Pinpoint the cell where the given text exists, returning its [x, y] midpoint coordinate. 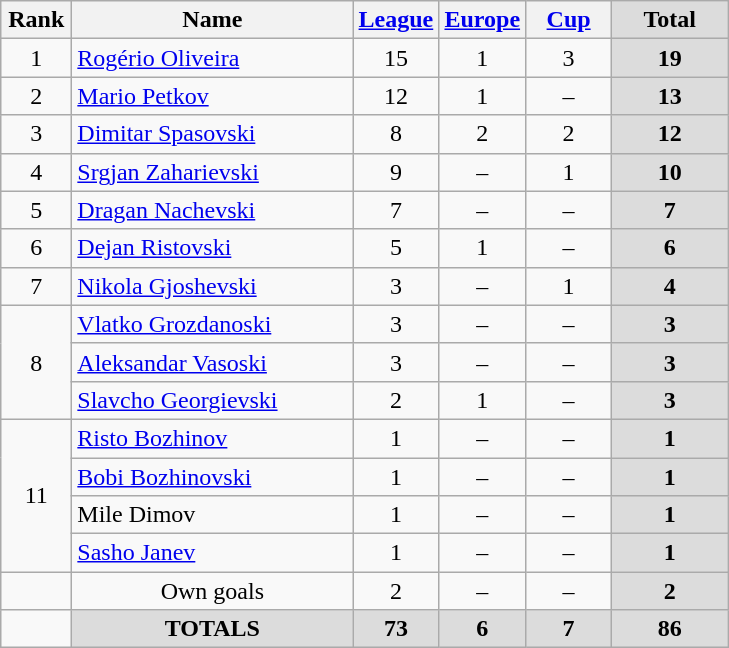
Europe [482, 20]
Vlatko Grozdanoski [212, 324]
Dimitar Spasovski [212, 134]
Rank [36, 20]
TOTALS [212, 629]
Dejan Ristovski [212, 248]
Cup [569, 20]
11 [36, 495]
86 [670, 629]
League [396, 20]
Name [212, 20]
Mario Petkov [212, 96]
Slavcho Georgievski [212, 400]
9 [396, 172]
Bobi Bozhinovski [212, 477]
13 [670, 96]
15 [396, 58]
Dragan Nachevski [212, 210]
Rogério Oliveira [212, 58]
Own goals [212, 591]
Nikola Gjoshevski [212, 286]
73 [396, 629]
Srgjan Zaharievski [212, 172]
19 [670, 58]
Sasho Janev [212, 553]
10 [670, 172]
Risto Bozhinov [212, 438]
Mile Dimov [212, 515]
Total [670, 20]
Aleksandar Vasoski [212, 362]
